Pinpoint the cell where the given text exists, returning its [x, y] midpoint coordinate. 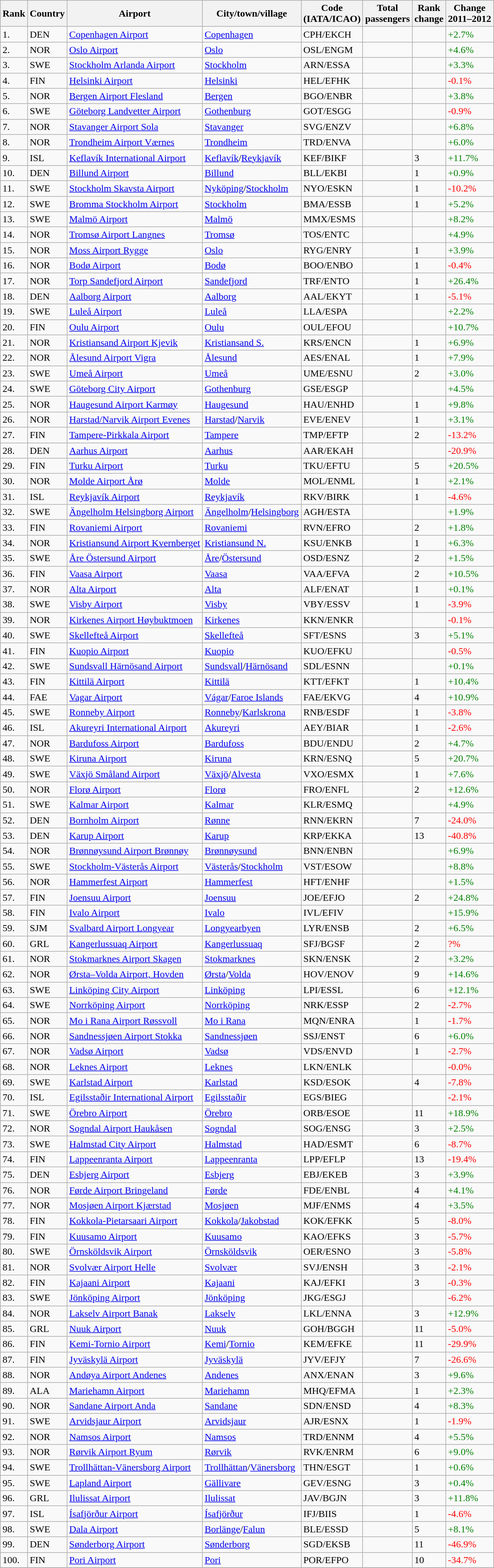
Kokkola/Jakobstad [252, 1221]
3. [14, 65]
VAA/EFVA [332, 574]
SVJ/ENSH [332, 1267]
-5.7% [470, 1236]
Lapland Airport [135, 1483]
KAJ/EFKI [332, 1283]
Ørsta–Volda Airport, Hovden [135, 974]
Joensuu [252, 897]
OSD/ESNZ [332, 558]
KLR/ESMQ [332, 805]
21. [14, 343]
Kemi-Tornio Airport [135, 1344]
KKN/ENKR [332, 620]
VDS/ENVD [332, 1051]
Mosjøen Airport Kjærstad [135, 1206]
Akureyri International Airport [135, 728]
Kajaani Airport [135, 1283]
-40.8% [470, 836]
+7.6% [470, 774]
Kiruna Airport [135, 759]
BLE/ESSD [332, 1529]
Kuusamo [252, 1236]
KSD/ESOK [332, 1082]
Førde Airport Bringeland [135, 1190]
SGD/EKSB [332, 1545]
Namsos [252, 1437]
+12.9% [470, 1313]
-5.0% [470, 1329]
+8.2% [470, 219]
-5.8% [470, 1252]
54. [14, 851]
Bardufoss [252, 743]
Arvidsjaur [252, 1421]
VST/ESOW [332, 866]
KRS/ENCN [332, 343]
Ilulissat Airport [135, 1498]
Rovaniemi [252, 528]
Florø Airport [135, 789]
+9.8% [470, 404]
SJM [47, 928]
Halmstad [252, 1144]
Kristiansund N. [252, 543]
Egilsstaðir International Airport [135, 1098]
-24.0% [470, 820]
Malmö [252, 219]
GOT/ESGG [332, 111]
46. [14, 728]
-1.9% [470, 1421]
Ängelholm Helsingborg Airport [135, 512]
-13.2% [470, 435]
+3.0% [470, 373]
LLA/ESPA [332, 312]
Linköping City Airport [135, 990]
+10.5% [470, 574]
Vadsø Airport [135, 1051]
Visby [252, 604]
Svolvær [252, 1267]
62. [14, 974]
AJR/ESNX [332, 1421]
39. [14, 620]
AES/ENAL [332, 358]
Stokmarknes Airport Skagen [135, 959]
Sogndal Airport Haukåsen [135, 1128]
+20.5% [470, 466]
KSU/ENKB [332, 543]
+6.8% [470, 127]
Tromsø [252, 235]
Trondheim Airport Værnes [135, 142]
40. [14, 635]
Växjö Småland Airport [135, 774]
Billund [252, 173]
Umeå [252, 373]
ORB/ESOE [332, 1113]
RVK/ENRM [332, 1452]
45. [14, 713]
OUL/EFOU [332, 327]
85. [14, 1329]
-6.2% [470, 1298]
Vaasa Airport [135, 574]
Ålesund Airport Vigra [135, 358]
Alta [252, 589]
100. [14, 1560]
Sundsvall/Härnösand [252, 666]
Ísafjörður [252, 1514]
Linköping [252, 990]
+11.7% [470, 157]
-34.7% [470, 1560]
Rørvik [252, 1452]
91. [14, 1421]
RNB/ESDF [332, 713]
Örebro [252, 1113]
+1.8% [470, 528]
+12.6% [470, 789]
+6.3% [470, 543]
KOK/EFKK [332, 1221]
53. [14, 836]
Ronneby Airport [135, 713]
49. [14, 774]
93. [14, 1452]
Kristiansund Airport Kvernberget [135, 543]
Lakselv Airport Banak [135, 1313]
+12.1% [470, 990]
VXO/ESMX [332, 774]
-0.0% [470, 1067]
51. [14, 805]
Jyväskylä Airport [135, 1360]
+3.3% [470, 65]
Esbjerg [252, 1174]
86. [14, 1344]
Aarhus Airport [135, 451]
9 [429, 974]
MHQ/EFMA [332, 1390]
Ilulissat [252, 1498]
Sundsvall Härnösand Airport [135, 666]
75. [14, 1174]
-10.2% [470, 188]
EGS/BIEG [332, 1098]
-46.9% [470, 1545]
Sandnessjøen Airport Stokka [135, 1036]
GEV/ESNG [332, 1483]
JYV/EFJY [332, 1360]
LKN/ENLK [332, 1067]
TOS/ENTC [332, 235]
LYR/ENSB [332, 928]
Kangerlussuaq [252, 944]
SDN/ENSD [332, 1406]
RKV/BIRK [332, 497]
Leknes [252, 1067]
UME/ESNU [332, 373]
Leknes Airport [135, 1067]
82. [14, 1283]
Jönköping [252, 1298]
GOH/BGGH [332, 1329]
52. [14, 820]
Rovaniemi Airport [135, 528]
Luleå Airport [135, 312]
ALA [47, 1390]
11. [14, 188]
72. [14, 1128]
Ivalo Airport [135, 913]
Sandane Airport Anda [135, 1406]
Keflavík/Reykjavík [252, 157]
KRP/EKKA [332, 836]
Bornholm Airport [135, 820]
SSJ/ENST [332, 1036]
+0.6% [470, 1468]
1. [14, 34]
Ängelholm/Helsingborg [252, 512]
6. [14, 111]
Bergen [252, 96]
9. [14, 157]
FRO/ENFL [332, 789]
61. [14, 959]
Vágar/Faroe Islands [252, 697]
Stokmarknes [252, 959]
+4.6% [470, 50]
TRD/ENVA [332, 142]
ARN/ESSA [332, 65]
7. [14, 127]
Joensuu Airport [135, 897]
BLL/EKBI [332, 173]
Borlänge/Falun [252, 1529]
Karup Airport [135, 836]
+0.4% [470, 1483]
10. [14, 173]
+4.1% [470, 1190]
Harstad/Narvik Airport Evenes [135, 419]
Alta Airport [135, 589]
Oulu [252, 327]
Kalmar [252, 805]
FAE/EKVG [332, 697]
14. [14, 235]
30. [14, 481]
Örnsköldsvik [252, 1252]
16. [14, 266]
Mariehamn Airport [135, 1390]
MMX/ESMS [332, 219]
Andøya Airport Andenes [135, 1375]
SKN/ENSK [332, 959]
Göteborg Landvetter Airport [135, 111]
+10.4% [470, 681]
NYO/ESKN [332, 188]
+3.5% [470, 1206]
67. [14, 1051]
25. [14, 404]
76. [14, 1190]
+3.2% [470, 959]
79. [14, 1236]
Trollhättan-Vänersborg Airport [135, 1468]
Vagar Airport [135, 697]
+14.6% [470, 974]
Bromma Stockholm Airport [135, 204]
Luleå [252, 312]
Haugesund [252, 404]
Førde [252, 1190]
47. [14, 743]
RVN/EFRO [332, 528]
56. [14, 882]
Jönköping Airport [135, 1298]
Dala Airport [135, 1529]
+18.9% [470, 1113]
+5.2% [470, 204]
Ivalo [252, 913]
Nyköping/Stockholm [252, 188]
Ísafjörður Airport [135, 1514]
31. [14, 497]
+15.9% [470, 913]
Svolvær Airport Helle [135, 1267]
92. [14, 1437]
Namsos Airport [135, 1437]
Bardufoss Airport [135, 743]
Malmö Airport [135, 219]
TMP/EFTP [332, 435]
+26.4% [470, 281]
Tampere-Pirkkala Airport [135, 435]
+9.6% [470, 1375]
SOG/ENSG [332, 1128]
Nuuk [252, 1329]
27. [14, 435]
Kalmar Airport [135, 805]
60. [14, 944]
Örebro Airport [135, 1113]
+0.9% [470, 173]
10 [429, 1560]
43. [14, 681]
28. [14, 451]
41. [14, 651]
BOO/ENBO [332, 266]
80. [14, 1252]
Göteborg City Airport [135, 389]
HOV/ENOV [332, 974]
Turku Airport [135, 466]
65. [14, 1021]
ALF/ENAT [332, 589]
77. [14, 1206]
AEY/BIAR [332, 728]
73. [14, 1144]
FAE [47, 697]
5. [14, 96]
Åre/Östersund [252, 558]
LKL/ENNA [332, 1313]
Lakselv [252, 1313]
RNN/EKRN [332, 820]
KUO/EFKU [332, 651]
AGH/ESTA [332, 512]
SFT/ESNS [332, 635]
15. [14, 250]
23. [14, 373]
Stavanger Airport Sola [135, 127]
57. [14, 897]
Ronneby/Karlskrona [252, 713]
+2.5% [470, 1128]
95. [14, 1483]
-8.7% [470, 1144]
KRN/ESNQ [332, 759]
-0.9% [470, 111]
Skellefteå [252, 635]
Jyväskylä [252, 1360]
-0.3% [470, 1283]
SDL/ESNN [332, 666]
87. [14, 1360]
Totalpassengers [388, 14]
Florø [252, 789]
Airport [135, 14]
13. [14, 219]
ANX/ENAN [332, 1375]
NRK/ESSP [332, 1005]
+2.7% [470, 34]
Sogndal [252, 1128]
97. [14, 1514]
Arvidsjaur Airport [135, 1421]
99. [14, 1545]
Kokkola-Pietarsaari Airport [135, 1221]
71. [14, 1113]
Bodø [252, 266]
LPI/ESSL [332, 990]
+10.7% [470, 327]
55. [14, 866]
+2.2% [470, 312]
-0.5% [470, 651]
Sønderborg Airport [135, 1545]
-2.6% [470, 728]
?% [470, 944]
Helsinki [252, 81]
+7.9% [470, 358]
Torp Sandefjord Airport [135, 281]
+9.0% [470, 1452]
AAR/EKAH [332, 451]
68. [14, 1067]
Stavanger [252, 127]
Ålesund [252, 358]
Sønderborg [252, 1545]
-8.0% [470, 1221]
+1.9% [470, 512]
TKU/EFTU [332, 466]
Stockholm Arlanda Airport [135, 65]
4. [14, 81]
48. [14, 759]
-26.6% [470, 1360]
84. [14, 1313]
JKG/ESGJ [332, 1298]
Aalborg Airport [135, 296]
Stockholm Skavsta Airport [135, 188]
74. [14, 1159]
BNN/ENBN [332, 851]
Kuusamo Airport [135, 1236]
44. [14, 697]
EBJ/EKEB [332, 1174]
Karlstad [252, 1082]
Pori Airport [135, 1560]
+8.1% [470, 1529]
Tromsø Airport Langnes [135, 235]
BDU/ENDU [332, 743]
+24.8% [470, 897]
26. [14, 419]
HAD/ESMT [332, 1144]
Copenhagen [252, 34]
Kemi/Tornio [252, 1344]
Kuopio Airport [135, 651]
50. [14, 789]
City/town/village [252, 14]
Billund Airport [135, 173]
Mo i Rana [252, 1021]
+11.8% [470, 1498]
Molde Airport Årø [135, 481]
69. [14, 1082]
TRD/ENNM [332, 1437]
Kuopio [252, 651]
8. [14, 142]
Oulu Airport [135, 327]
88. [14, 1375]
Oslo Airport [135, 50]
THN/ESGT [332, 1468]
Halmstad City Airport [135, 1144]
Vaasa [252, 574]
+3.1% [470, 419]
Reykjavík [252, 497]
Hammerfest Airport [135, 882]
KEF/BIKF [332, 157]
Reykjavík Airport [135, 497]
Ørsta/Volda [252, 974]
Mosjøen [252, 1206]
Sandane [252, 1406]
12. [14, 204]
Örnsköldsvik Airport [135, 1252]
AAL/EKYT [332, 296]
Aalborg [252, 296]
Hammerfest [252, 882]
JOE/EFJO [332, 897]
94. [14, 1468]
+10.9% [470, 697]
Trondheim [252, 142]
BGO/ENBR [332, 96]
+8.8% [470, 866]
22. [14, 358]
70. [14, 1098]
Akureyri [252, 728]
Skellefteå Airport [135, 635]
Visby Airport [135, 604]
CPH/EKCH [332, 34]
Rørvik Airport Ryum [135, 1452]
Mo i Rana Airport Røssvoll [135, 1021]
BMA/ESSB [332, 204]
Kristiansand Airport Kjevik [135, 343]
78. [14, 1221]
SVG/ENZV [332, 127]
KTT/EFKT [332, 681]
Karup [252, 836]
Kirkenes [252, 620]
-7.8% [470, 1082]
35. [14, 558]
OER/ESNO [332, 1252]
POR/EFPO [332, 1560]
Molde [252, 481]
Kajaani [252, 1283]
Vadsø [252, 1051]
Egilsstaðir [252, 1098]
-20.9% [470, 451]
-5.1% [470, 296]
-1.7% [470, 1021]
Norrköping [252, 1005]
Gällivare [252, 1483]
Rankchange [429, 14]
81. [14, 1267]
Lappeenranta [252, 1159]
Västerås/Stockholm [252, 866]
Kirkenes Airport Høybuktmoen [135, 620]
HAU/ENHD [332, 404]
-3.8% [470, 713]
19. [14, 312]
Brønnøysund Airport Brønnøy [135, 851]
-0.4% [470, 266]
64. [14, 1005]
Harstad/Narvik [252, 419]
98. [14, 1529]
-19.4% [470, 1159]
Keflavík International Airport [135, 157]
36. [14, 574]
Åre Östersund Airport [135, 558]
18. [14, 296]
83. [14, 1298]
Umeå Airport [135, 373]
34. [14, 543]
38. [14, 604]
Nuuk Airport [135, 1329]
20. [14, 327]
+4.7% [470, 743]
24. [14, 389]
IVL/EFIV [332, 913]
Svalbard Airport Longyear [135, 928]
KEM/EFKE [332, 1344]
MOL/ENML [332, 481]
+2.1% [470, 481]
+6.5% [470, 928]
JAV/BGJN [332, 1498]
2. [14, 50]
Pori [252, 1560]
Helsinki Airport [135, 81]
37. [14, 589]
Aarhus [252, 451]
MQN/ENRA [332, 1021]
-29.9% [470, 1344]
VBY/ESSV [332, 604]
Sandefjord [252, 281]
66. [14, 1036]
Code(IATA/ICAO) [332, 14]
Haugesund Airport Karmøy [135, 404]
Trollhättan/Vänersborg [252, 1468]
33. [14, 528]
Kangerlussuaq Airport [135, 944]
IFJ/BIIS [332, 1514]
17. [14, 281]
Mariehamn [252, 1390]
+5.1% [470, 635]
RYG/ENRY [332, 250]
Lappeenranta Airport [135, 1159]
SFJ/BGSF [332, 944]
TRF/ENTO [332, 281]
MJF/ENMS [332, 1206]
Esbjerg Airport [135, 1174]
Tampere [252, 435]
Norrköping Airport [135, 1005]
Kittilä [252, 681]
Karlstad Airport [135, 1082]
90. [14, 1406]
59. [14, 928]
+5.5% [470, 1437]
+2.3% [470, 1390]
EVE/ENEV [332, 419]
Bergen Airport Flesland [135, 96]
Turku [252, 466]
Stockholm-Västerås Airport [135, 866]
Kittilä Airport [135, 681]
Växjö/Alvesta [252, 774]
+3.8% [470, 96]
Country [47, 14]
Bodø Airport [135, 266]
-3.9% [470, 604]
KAO/EFKS [332, 1236]
Kiruna [252, 759]
Change2011–2012 [470, 14]
Brønnøysund [252, 851]
42. [14, 666]
Andenes [252, 1375]
Rønne [252, 820]
89. [14, 1390]
Longyearbyen [252, 928]
FDE/ENBL [332, 1190]
+4.5% [470, 389]
GSE/ESGP [332, 389]
58. [14, 913]
+20.7% [470, 759]
LPP/EFLP [332, 1159]
Rank [14, 14]
32. [14, 512]
63. [14, 990]
Kristiansand S. [252, 343]
Moss Airport Rygge [135, 250]
HFT/ENHF [332, 882]
29. [14, 466]
Sandnessjøen [252, 1036]
OSL/ENGM [332, 50]
96. [14, 1498]
Copenhagen Airport [135, 34]
HEL/EFHK [332, 81]
+8.3% [470, 1406]
